Return the (x, y) coordinate for the center point of the cell that contains the specified text.  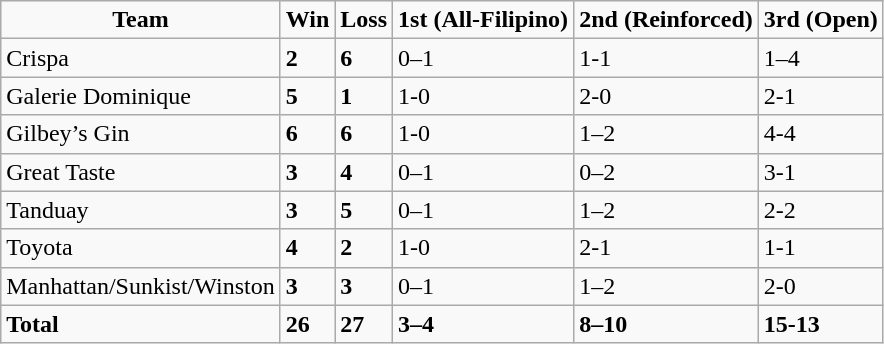
Crispa (140, 58)
Galerie Dominique (140, 96)
3rd (Open) (820, 20)
Tanduay (140, 210)
Toyota (140, 248)
3–4 (484, 324)
3-1 (820, 172)
Manhattan/Sunkist/Winston (140, 286)
8–10 (666, 324)
2-2 (820, 210)
26 (308, 324)
4-4 (820, 134)
Team (140, 20)
Great Taste (140, 172)
1–4 (820, 58)
1st (All-Filipino) (484, 20)
1 (364, 96)
Loss (364, 20)
Gilbey’s Gin (140, 134)
15-13 (820, 324)
0–2 (666, 172)
Total (140, 324)
27 (364, 324)
2nd (Reinforced) (666, 20)
Win (308, 20)
